Scan for the cell matching the given text and deliver its (X, Y) coordinate at center. 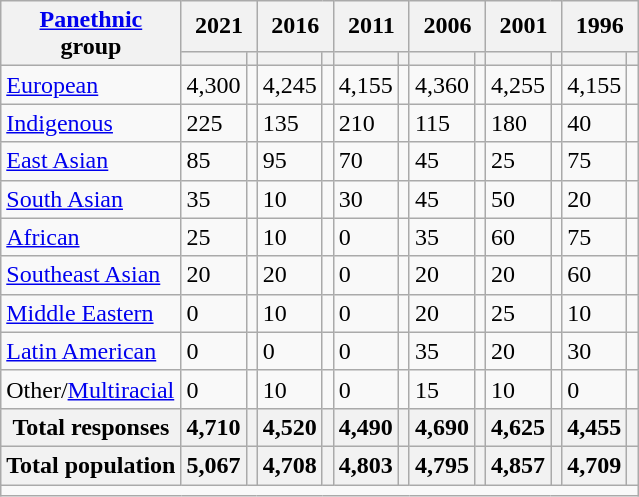
210 (366, 123)
70 (366, 161)
European (91, 85)
African (91, 237)
50 (518, 199)
Middle Eastern (91, 313)
Total responses (91, 427)
2006 (447, 26)
85 (214, 161)
4,490 (366, 427)
2021 (219, 26)
Other/Multiracial (91, 389)
225 (214, 123)
4,710 (214, 427)
Total population (91, 465)
4,857 (518, 465)
South Asian (91, 199)
4,360 (442, 85)
4,520 (290, 427)
180 (518, 123)
4,690 (442, 427)
135 (290, 123)
1996 (600, 26)
5,067 (214, 465)
Latin American (91, 351)
4,245 (290, 85)
Southeast Asian (91, 275)
Indigenous (91, 123)
95 (290, 161)
4,255 (518, 85)
4,803 (366, 465)
4,708 (290, 465)
2011 (371, 26)
4,300 (214, 85)
2016 (295, 26)
40 (594, 123)
East Asian (91, 161)
4,625 (518, 427)
15 (442, 389)
115 (442, 123)
4,709 (594, 465)
4,795 (442, 465)
Panethnicgroup (91, 34)
2001 (524, 26)
4,455 (594, 427)
